From the cell containing the given text, extract its center point as [X, Y] coordinate. 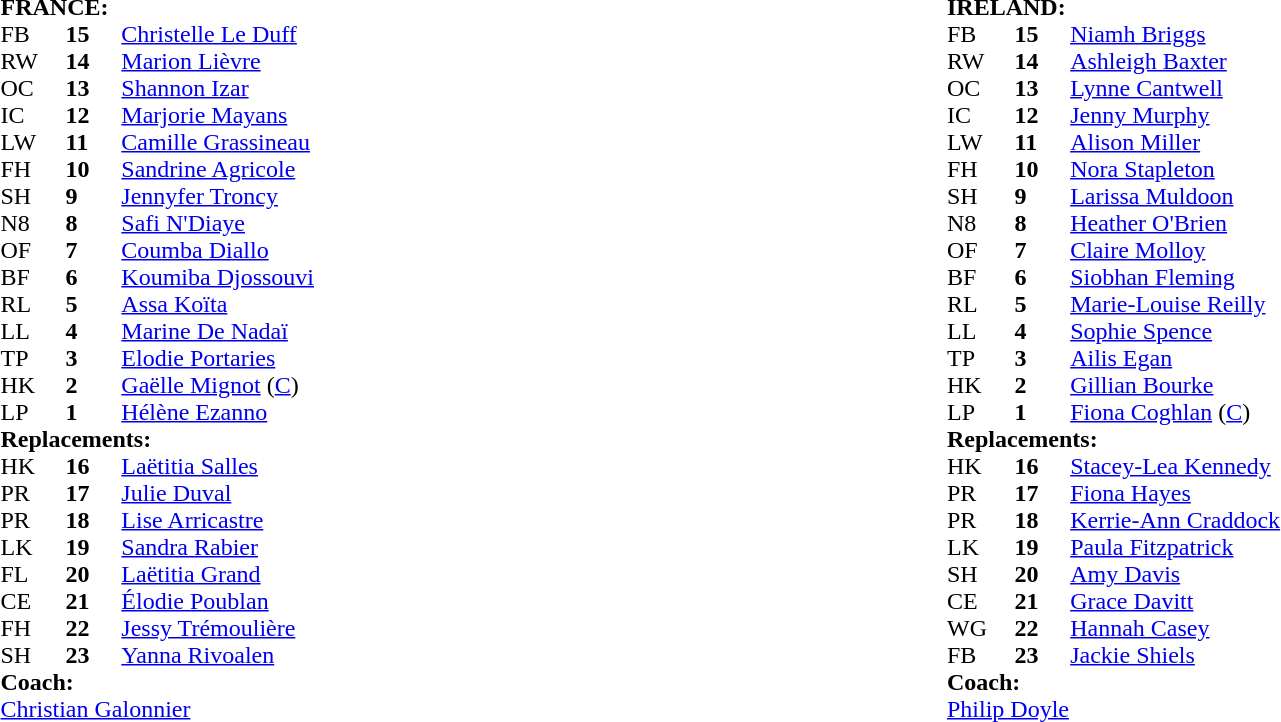
Marion Lièvre [326, 62]
Hélène Ezanno [326, 412]
Elodie Portaries [326, 358]
Laëtitia Salles [326, 466]
Lise Arricastre [326, 520]
Replacements: [470, 440]
FL [32, 574]
Gaëlle Mignot (C) [326, 386]
Sandrine Agricole [326, 170]
Julie Duval [326, 494]
Camille Grassineau [326, 142]
Marjorie Mayans [326, 116]
Jennyfer Troncy [326, 196]
Marine De Nadaï [326, 332]
Laëtitia Grand [326, 574]
Safi N'Diaye [326, 224]
Coach: [470, 682]
WG [980, 628]
Coumba Diallo [326, 250]
Sandra Rabier [326, 548]
Shannon Izar [326, 88]
Koumiba Djossouvi [326, 278]
Jessy Trémoulière [326, 628]
Assa Koïta [326, 304]
Yanna Rivoalen [326, 656]
Élodie Poublan [326, 602]
Christelle Le Duff [326, 34]
